Output the (X, Y) coordinate of the center of the cell containing the given text.  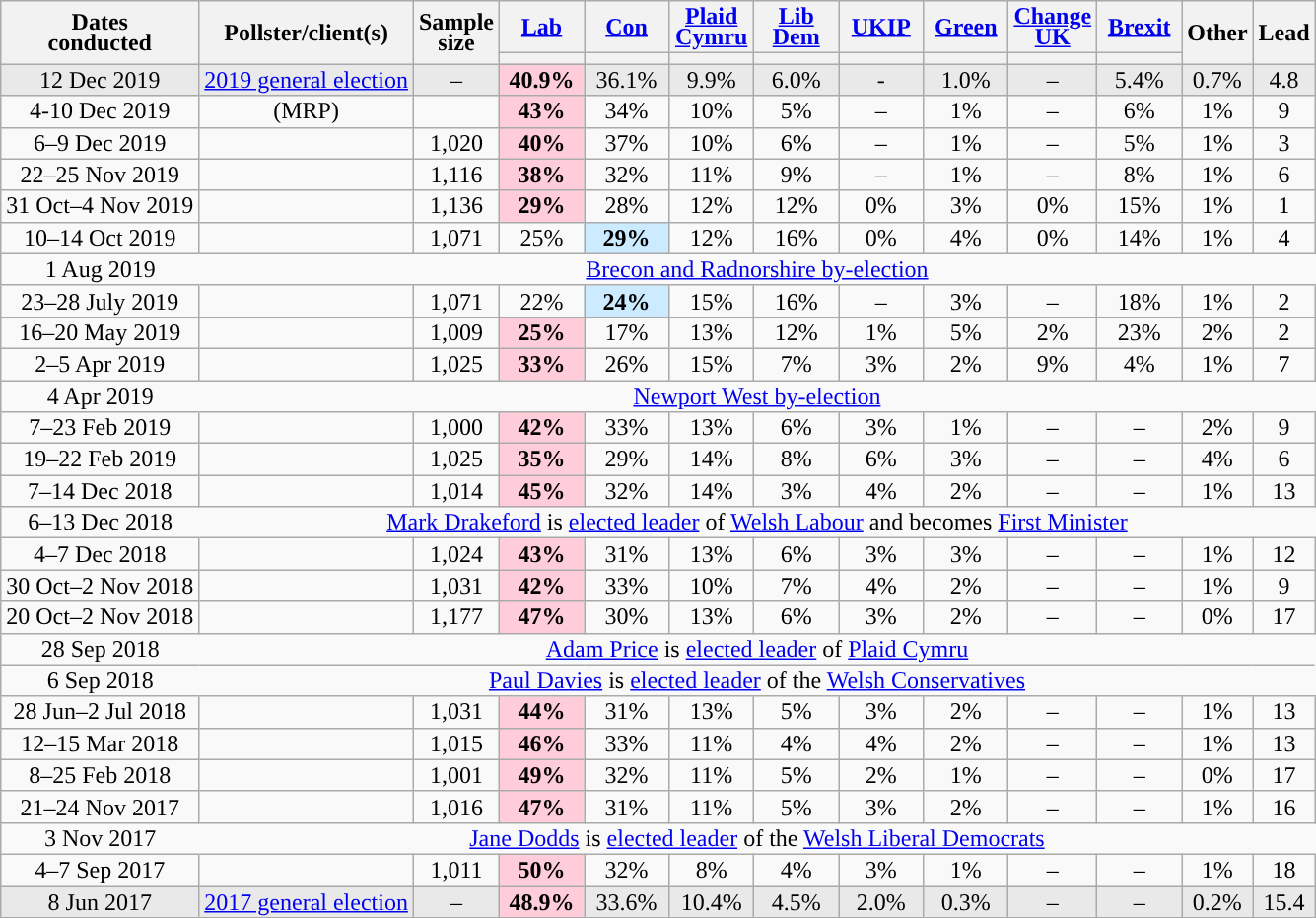
16–20 May 2019 (101, 332)
22–25 Nov 2019 (101, 175)
1,009 (455, 332)
Adam Price is elected leader of Plaid Cymru (757, 649)
7–14 Dec 2018 (101, 491)
7 (1283, 364)
8–25 Feb 2018 (101, 775)
UKIP (881, 28)
19–22 Feb 2019 (101, 459)
Brecon and Radnorshire by-election (757, 269)
7–23 Feb 2019 (101, 428)
1,177 (455, 617)
1,000 (455, 428)
23–28 July 2019 (101, 301)
20 Oct–2 Nov 2018 (101, 617)
1,014 (455, 491)
Newport West by-election (757, 396)
Other (1217, 33)
0.3% (966, 901)
Pollster/client(s) (307, 33)
34% (627, 111)
31 Oct–4 Nov 2019 (101, 206)
1,136 (455, 206)
2–5 Apr 2019 (101, 364)
2019 general election (307, 80)
24% (627, 301)
Change UK (1053, 28)
3 Nov 2017 (101, 838)
4.8 (1283, 80)
Green (966, 28)
9.9% (712, 80)
46% (542, 743)
36.1% (627, 80)
1 Aug 2019 (101, 269)
Plaid Cymru (712, 28)
12–15 Mar 2018 (101, 743)
8 Jun 2017 (101, 901)
30 Oct–2 Nov 2018 (101, 586)
22% (542, 301)
Datesconducted (101, 33)
45% (542, 491)
1,015 (455, 743)
4–7 Dec 2018 (101, 554)
44% (542, 712)
6.0% (797, 80)
4 Apr 2019 (101, 396)
23% (1140, 332)
4-10 Dec 2019 (101, 111)
33.6% (627, 901)
16 (1283, 807)
15.4 (1283, 901)
1,116 (455, 175)
28% (627, 206)
28 Sep 2018 (101, 649)
12 (1283, 554)
Jane Dodds is elected leader of the Welsh Liberal Democrats (757, 838)
30% (627, 617)
49% (542, 775)
Con (627, 28)
1,016 (455, 807)
Mark Drakeford is elected leader of Welsh Labour and becomes First Minister (757, 523)
Lead (1283, 33)
1 (1283, 206)
4–7 Sep 2017 (101, 870)
Lib Dem (797, 28)
26% (627, 364)
Brexit (1140, 28)
1,024 (455, 554)
4 (1283, 238)
17% (627, 332)
Samplesize (455, 33)
28 Jun–2 Jul 2018 (101, 712)
2.0% (881, 901)
12 Dec 2019 (101, 80)
1,011 (455, 870)
48.9% (542, 901)
18% (1140, 301)
35% (542, 459)
6–9 Dec 2019 (101, 143)
- (881, 80)
40.9% (542, 80)
(MRP) (307, 111)
50% (542, 870)
40% (542, 143)
10–14 Oct 2019 (101, 238)
37% (627, 143)
21–24 Nov 2017 (101, 807)
0.2% (1217, 901)
Lab (542, 28)
2017 general election (307, 901)
1,020 (455, 143)
6 Sep 2018 (101, 680)
18 (1283, 870)
3 (1283, 143)
0.7% (1217, 80)
1.0% (966, 80)
Paul Davies is elected leader of the Welsh Conservatives (757, 680)
5.4% (1140, 80)
38% (542, 175)
6–13 Dec 2018 (101, 523)
1,001 (455, 775)
4.5% (797, 901)
10.4% (712, 901)
